Identify which cell holds the provided text, then report its (X, Y) central coordinate. 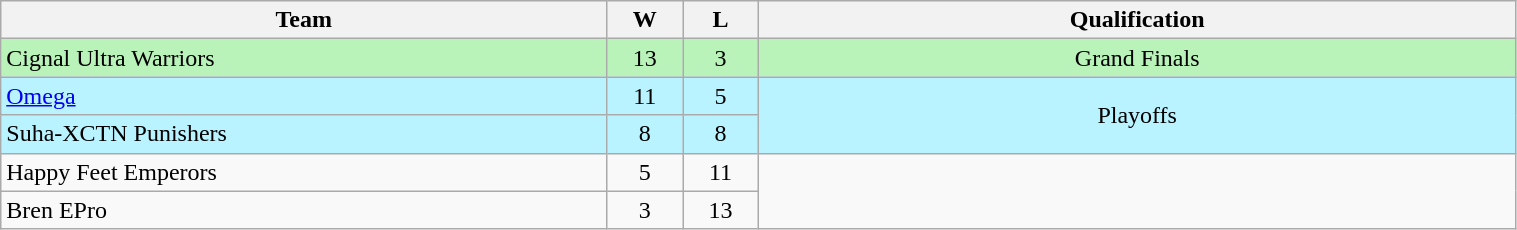
Omega (304, 96)
Bren EPro (304, 210)
Suha-XCTN Punishers (304, 134)
Happy Feet Emperors (304, 172)
Cignal Ultra Warriors (304, 58)
Playoffs (1137, 115)
Grand Finals (1137, 58)
Qualification (1137, 20)
W (645, 20)
Team (304, 20)
L (721, 20)
